Return the (x, y) coordinate for the center point of the cell that contains the specified text.  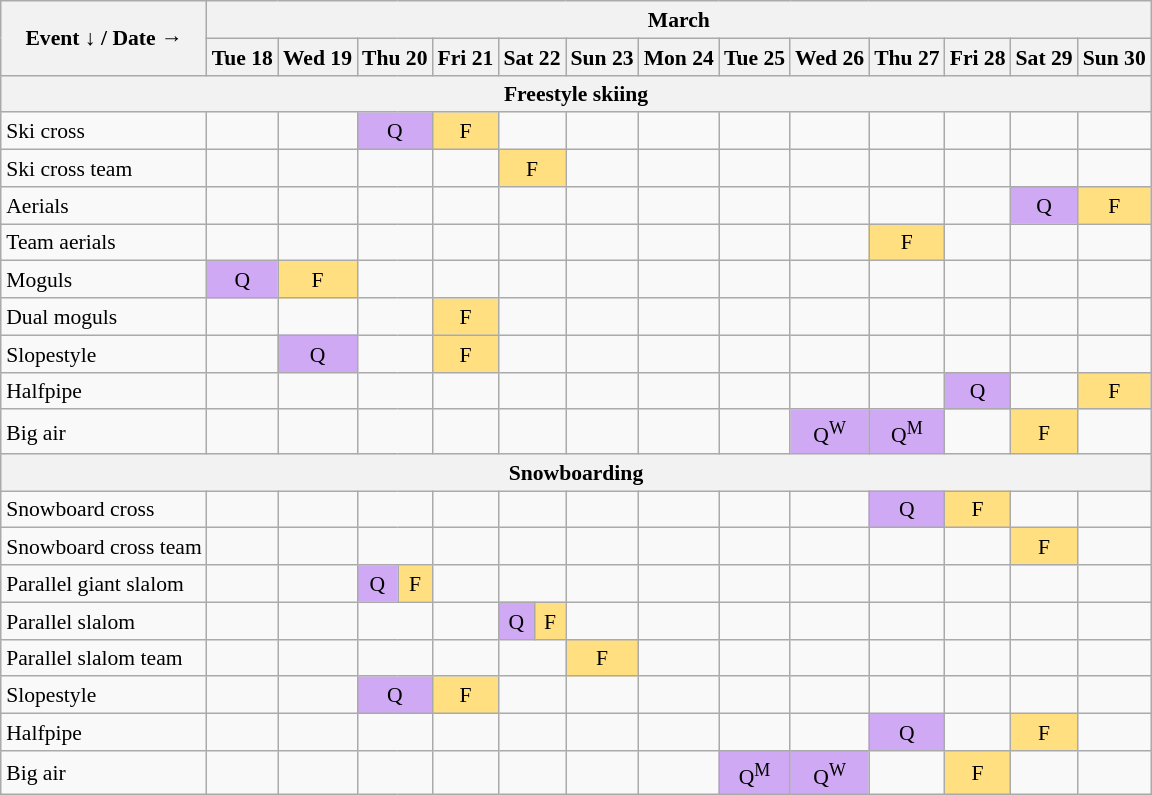
Wed 19 (318, 56)
Snowboarding (576, 472)
Ski cross (104, 132)
Thu 27 (907, 56)
Snowboard cross (104, 510)
March (679, 20)
Thu 20 (395, 56)
Parallel giant slalom (104, 584)
Freestyle skiing (576, 94)
Wed 26 (830, 56)
Event ↓ / Date → (104, 38)
Sun 23 (602, 56)
Tue 25 (754, 56)
Sun 30 (1114, 56)
Team aerials (104, 242)
Moguls (104, 280)
Aerials (104, 206)
Sat 22 (532, 56)
Dual moguls (104, 316)
Snowboard cross team (104, 546)
Parallel slalom (104, 620)
Tue 18 (242, 56)
Fri 21 (466, 56)
Parallel slalom team (104, 658)
Mon 24 (679, 56)
Fri 28 (978, 56)
Sat 29 (1044, 56)
Ski cross team (104, 168)
